Output the (X, Y) coordinate of the center of the cell containing the given text.  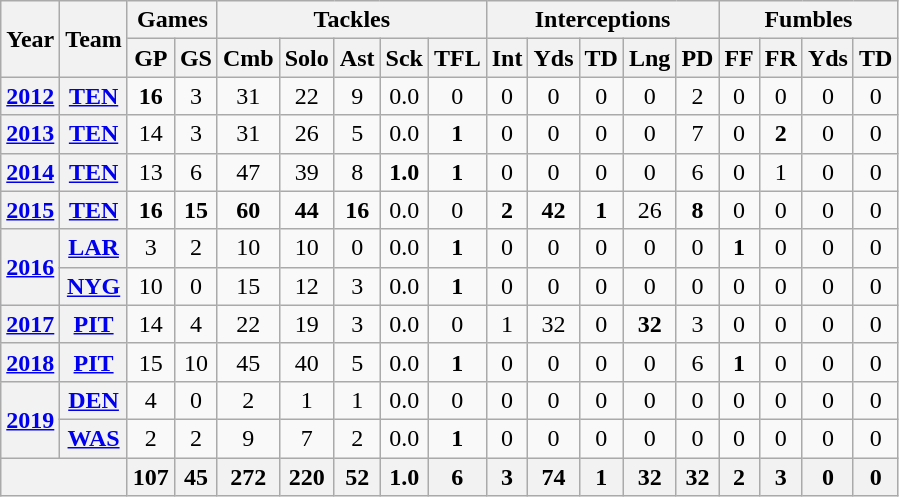
Tackles (352, 20)
Int (507, 58)
107 (150, 477)
2018 (30, 362)
2013 (30, 134)
12 (306, 286)
44 (306, 210)
220 (306, 477)
2015 (30, 210)
Solo (306, 58)
2014 (30, 172)
Interceptions (602, 20)
Year (30, 39)
Lng (649, 58)
Games (172, 20)
GP (150, 58)
13 (150, 172)
47 (248, 172)
2016 (30, 267)
2012 (30, 96)
FF (739, 58)
Team (94, 39)
Cmb (248, 58)
272 (248, 477)
74 (554, 477)
Fumbles (808, 20)
2017 (30, 324)
WAS (94, 438)
19 (306, 324)
LAR (94, 248)
Ast (357, 58)
60 (248, 210)
Sck (404, 58)
TFL (457, 58)
NYG (94, 286)
40 (306, 362)
39 (306, 172)
FR (780, 58)
2019 (30, 419)
GS (196, 58)
PD (698, 58)
42 (554, 210)
DEN (94, 400)
52 (357, 477)
